Scan for the cell matching the given text and deliver its (x, y) coordinate at center. 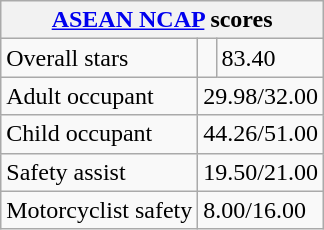
Child occupant (100, 134)
Motorcyclist safety (100, 210)
Adult occupant (100, 96)
8.00/16.00 (261, 210)
Overall stars (100, 58)
44.26/51.00 (261, 134)
ASEAN NCAP scores (162, 20)
Safety assist (100, 172)
29.98/32.00 (261, 96)
19.50/21.00 (261, 172)
83.40 (270, 58)
